Detect which cell encompasses the target text, then output its (X, Y) center coordinate. 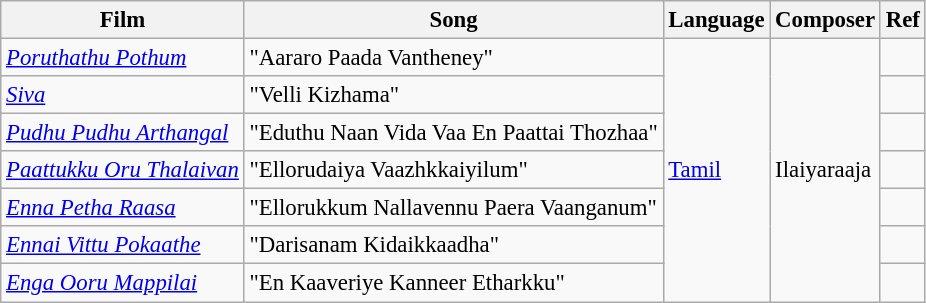
Pudhu Pudhu Arthangal (122, 133)
"Darisanam Kidaikkaadha" (454, 245)
"Aararo Paada Vantheney" (454, 58)
Ilaiyaraaja (826, 170)
Film (122, 20)
Enga Ooru Mappilai (122, 283)
Enna Petha Raasa (122, 208)
Ennai Vittu Pokaathe (122, 245)
"Ellorukkum Nallavennu Paera Vaanganum" (454, 208)
"Eduthu Naan Vida Vaa En Paattai Thozhaa" (454, 133)
Language (716, 20)
Tamil (716, 170)
Paattukku Oru Thalaivan (122, 170)
"Ellorudaiya Vaazhkkaiyilum" (454, 170)
Siva (122, 95)
Composer (826, 20)
Song (454, 20)
Ref (902, 20)
"En Kaaveriye Kanneer Etharkku" (454, 283)
"Velli Kizhama" (454, 95)
Poruthathu Pothum (122, 58)
